Output the [x, y] coordinate of the center of the cell containing the given text.  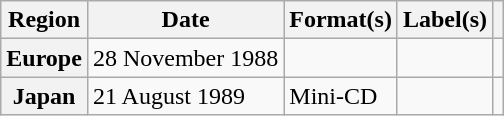
Format(s) [341, 20]
Japan [44, 96]
21 August 1989 [185, 96]
Europe [44, 58]
Mini-CD [341, 96]
Label(s) [444, 20]
28 November 1988 [185, 58]
Date [185, 20]
Region [44, 20]
